Return the [x, y] coordinate for the center point of the cell that contains the specified text.  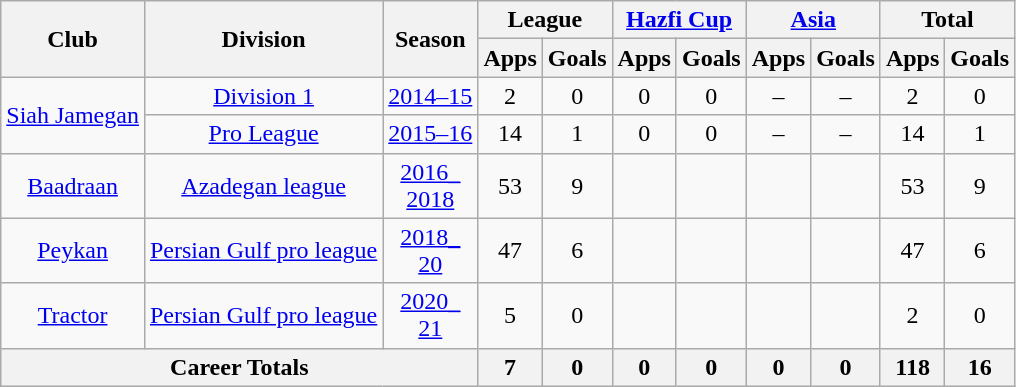
Siah Jamegan [73, 115]
Pro League [263, 134]
Season [430, 39]
Peykan [73, 250]
Club [73, 39]
Division 1 [263, 96]
Career Totals [240, 367]
Hazfi Cup [679, 20]
Total [947, 20]
2014–15 [430, 96]
Baadraan [73, 186]
Azadegan league [263, 186]
Tractor [73, 316]
Asia [813, 20]
Division [263, 39]
2018_20 [430, 250]
2015–16 [430, 134]
118 [912, 367]
7 [510, 367]
2016_2018 [430, 186]
16 [980, 367]
5 [510, 316]
2020_21 [430, 316]
League [545, 20]
